Output the (X, Y) coordinate of the center of the cell containing the given text.  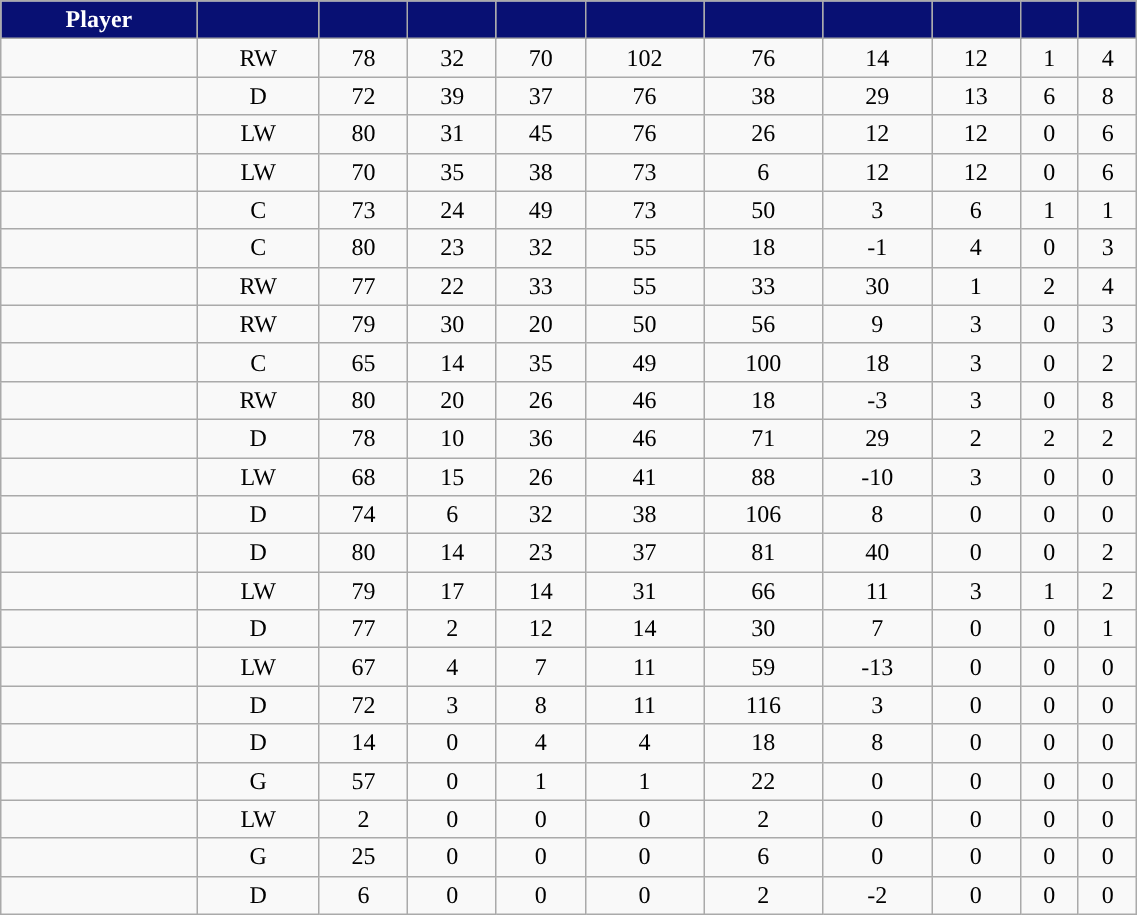
66 (764, 591)
10 (452, 438)
9 (878, 324)
-1 (878, 248)
-3 (878, 400)
40 (878, 553)
100 (764, 362)
106 (764, 515)
-13 (878, 667)
67 (364, 667)
39 (452, 96)
45 (540, 134)
57 (364, 781)
13 (976, 96)
74 (364, 515)
-10 (878, 477)
Player (99, 20)
15 (452, 477)
17 (452, 591)
116 (764, 705)
71 (764, 438)
68 (364, 477)
-2 (878, 895)
81 (764, 553)
41 (644, 477)
59 (764, 667)
88 (764, 477)
36 (540, 438)
24 (452, 210)
65 (364, 362)
102 (644, 58)
56 (764, 324)
25 (364, 857)
